Scan for the cell matching the given text and deliver its (x, y) coordinate at center. 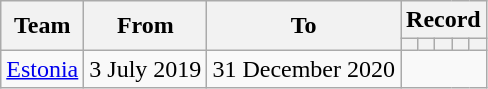
3 July 2019 (146, 69)
Record (444, 20)
To (304, 26)
Estonia (42, 69)
From (146, 26)
31 December 2020 (304, 69)
Team (42, 26)
